Pinpoint the cell where the given text exists, returning its [X, Y] midpoint coordinate. 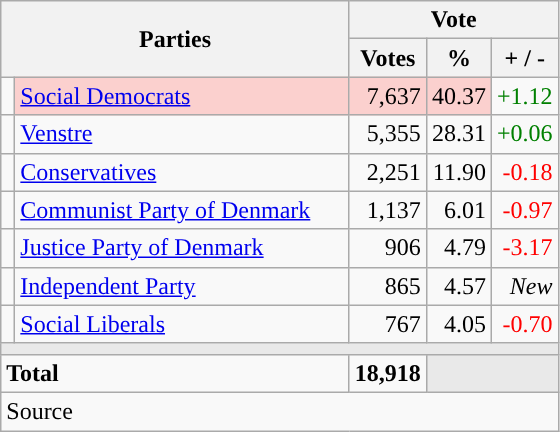
Parties [176, 39]
Independent Party [182, 286]
Vote [454, 20]
2,251 [388, 172]
11.90 [458, 172]
Source [280, 411]
% [458, 58]
6.01 [458, 210]
767 [388, 324]
Social Liberals [182, 324]
Social Democrats [182, 96]
7,637 [388, 96]
+1.12 [524, 96]
-3.17 [524, 248]
-0.97 [524, 210]
4.79 [458, 248]
+ / - [524, 58]
-0.70 [524, 324]
Venstre [182, 134]
18,918 [388, 373]
40.37 [458, 96]
+0.06 [524, 134]
906 [388, 248]
4.05 [458, 324]
1,137 [388, 210]
-0.18 [524, 172]
865 [388, 286]
Communist Party of Denmark [182, 210]
Justice Party of Denmark [182, 248]
Votes [388, 58]
New [524, 286]
4.57 [458, 286]
5,355 [388, 134]
Conservatives [182, 172]
Total [176, 373]
28.31 [458, 134]
